Capture the cell that displays the provided text and extract its (X, Y) central coordinate. 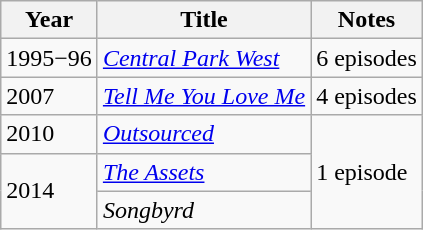
Title (204, 20)
2007 (50, 96)
Notes (367, 20)
6 episodes (367, 58)
The Assets (204, 172)
4 episodes (367, 96)
Year (50, 20)
1995−96 (50, 58)
Tell Me You Love Me (204, 96)
2010 (50, 134)
1 episode (367, 172)
2014 (50, 191)
Central Park West (204, 58)
Outsourced (204, 134)
Songbyrd (204, 210)
